For the text-containing cell, return its midpoint in [X, Y] coordinate format. 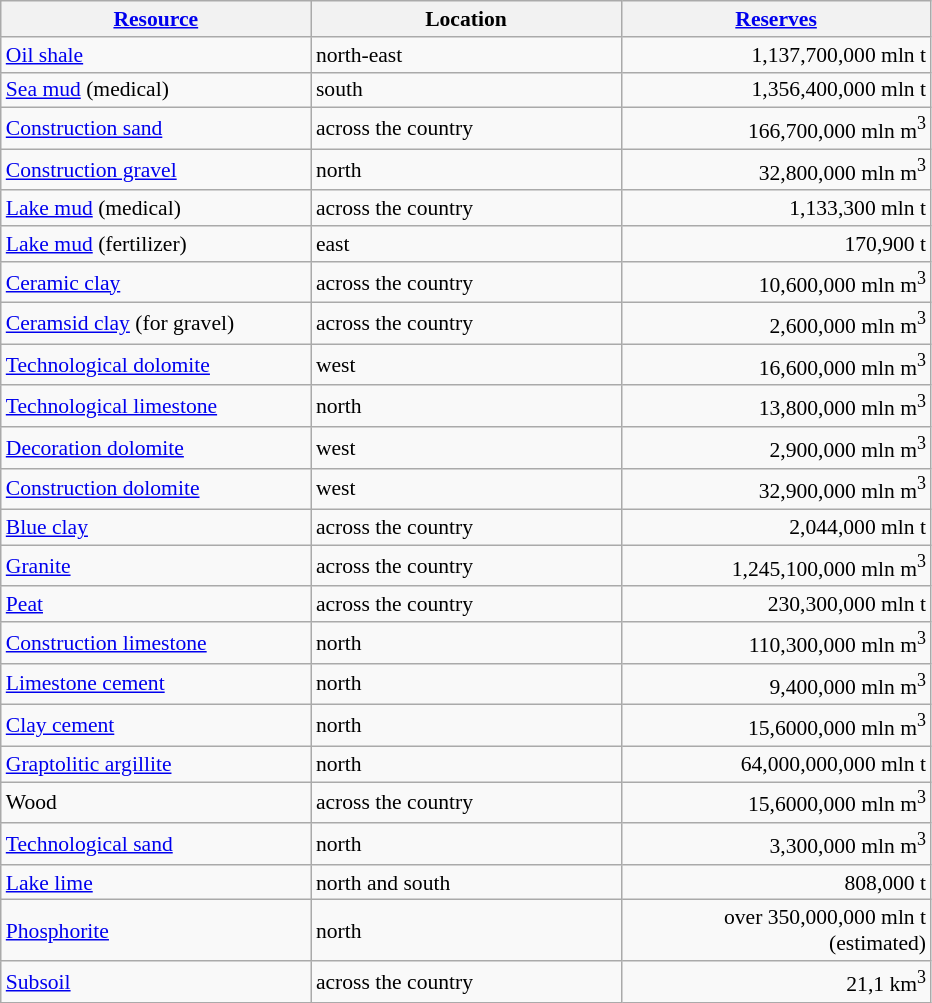
over 350,000,000 mln t (estimated) [776, 930]
Wood [156, 802]
21,1 km3 [776, 982]
Graptolitic argillite [156, 764]
Resource [156, 19]
16,600,000 mln m3 [776, 366]
1,137,700,000 mln t [776, 55]
Reserves [776, 19]
32,800,000 mln m3 [776, 170]
2,900,000 mln m3 [776, 448]
Ceramsid clay (for gravel) [156, 324]
Clay cement [156, 726]
170,900 t [776, 244]
Peat [156, 605]
Lake mud (fertilizer) [156, 244]
north and south [466, 883]
64,000,000,000 mln t [776, 764]
Lake mud (medical) [156, 209]
110,300,000 mln m3 [776, 642]
Ceramic clay [156, 282]
Construction gravel [156, 170]
166,700,000 mln m3 [776, 128]
Blue clay [156, 528]
Limestone cement [156, 684]
Construction dolomite [156, 490]
1,356,400,000 mln t [776, 90]
Technological limestone [156, 406]
Lake lime [156, 883]
808,000 t [776, 883]
230,300,000 mln t [776, 605]
10,600,000 mln m3 [776, 282]
1,133,300 mln t [776, 209]
2,044,000 mln t [776, 528]
Oil shale [156, 55]
Location [466, 19]
Technological dolomite [156, 366]
2,600,000 mln m3 [776, 324]
1,245,100,000 mln m3 [776, 566]
Phosphorite [156, 930]
Subsoil [156, 982]
north-east [466, 55]
Granite [156, 566]
Technological sand [156, 844]
Construction limestone [156, 642]
3,300,000 mln m3 [776, 844]
Construction sand [156, 128]
Decoration dolomite [156, 448]
Sea mud (medical) [156, 90]
13,800,000 mln m3 [776, 406]
9,400,000 mln m3 [776, 684]
south [466, 90]
32,900,000 mln m3 [776, 490]
east [466, 244]
